Determine the (X, Y) coordinate at the center of the cell enclosing the given text.  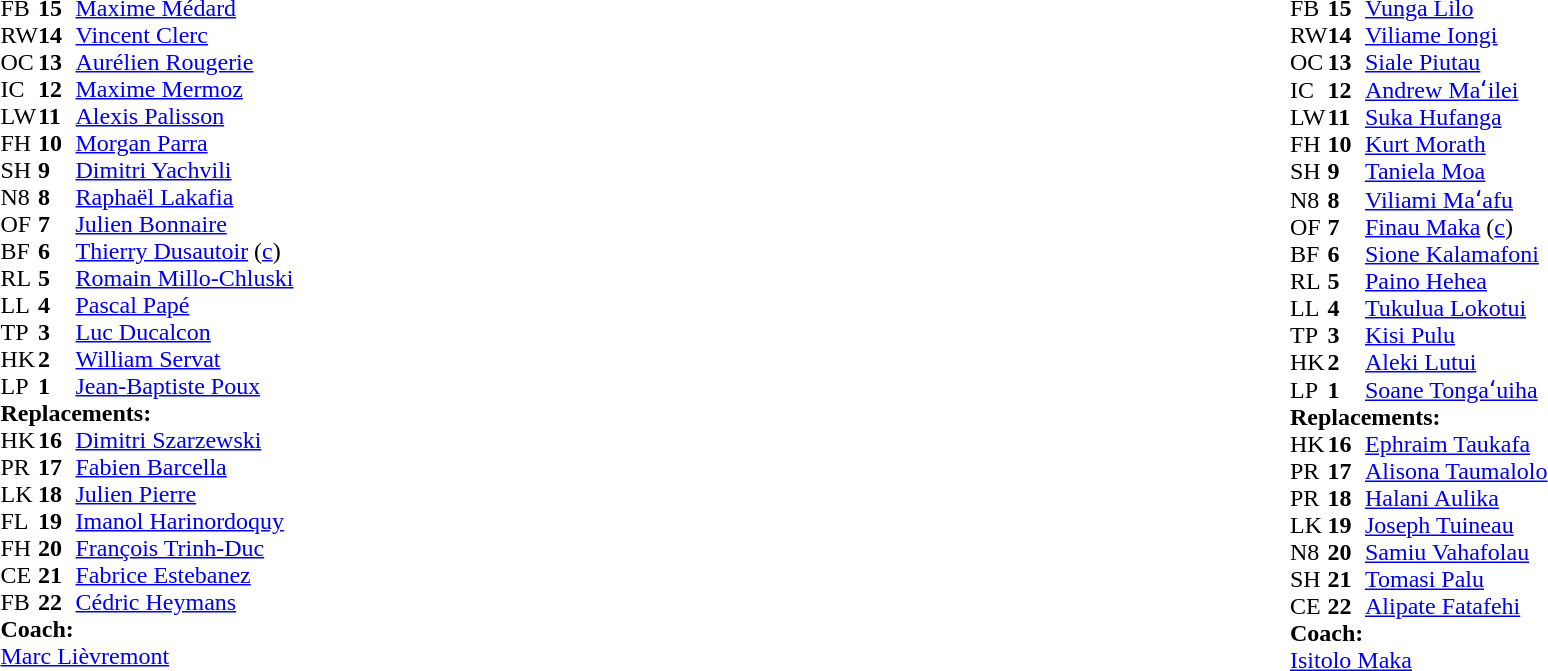
Romain Millo-Chluski (185, 278)
Cédric Heymans (185, 602)
Suka Hufanga (1456, 118)
Viliami Maʻafu (1456, 199)
FB (19, 602)
Aurélien Rougerie (185, 62)
Vincent Clerc (185, 36)
Taniela Moa (1456, 172)
William Servat (185, 360)
Alexis Palisson (185, 116)
Luc Ducalcon (185, 332)
Julien Pierre (185, 494)
Kisi Pulu (1456, 336)
Tomasi Palu (1456, 580)
Soane Tongaʻuiha (1456, 390)
Morgan Parra (185, 144)
Halani Aulika (1456, 498)
Ephraim Taukafa (1456, 444)
Fabrice Estebanez (185, 576)
Viliame Iongi (1456, 36)
Alipate Fatafehi (1456, 606)
Raphaël Lakafia (185, 198)
Tukulua Lokotui (1456, 308)
Kurt Morath (1456, 144)
Fabien Barcella (185, 468)
Joseph Tuineau (1456, 526)
François Trinh-Duc (185, 548)
Alisona Taumalolo (1456, 472)
Julien Bonnaire (185, 224)
Dimitri Szarzewski (185, 440)
Imanol Harinordoquy (185, 522)
Maxime Mermoz (185, 90)
Andrew Maʻilei (1456, 90)
Aleki Lutui (1456, 362)
Pascal Papé (185, 306)
Siale Piutau (1456, 62)
Paino Hehea (1456, 282)
Sione Kalamafoni (1456, 254)
Marc Lièvremont (146, 656)
Dimitri Yachvili (185, 170)
Jean-Baptiste Poux (185, 386)
Finau Maka (c) (1456, 228)
FL (19, 522)
Samiu Vahafolau (1456, 552)
Thierry Dusautoir (c) (185, 252)
